Identify which cell holds the provided text, then report its [X, Y] central coordinate. 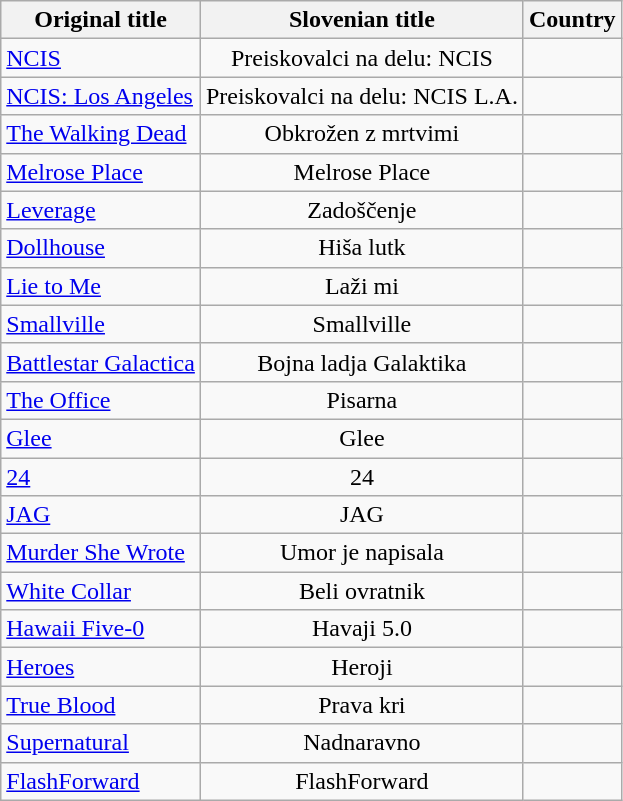
Nadnaravno [362, 743]
White Collar [101, 591]
Preiskovalci na delu: NCIS [362, 58]
Zadoščenje [362, 210]
Murder She Wrote [101, 553]
NCIS: Los Angeles [101, 96]
Battlestar Galactica [101, 362]
Dollhouse [101, 248]
Bojna ladja Galaktika [362, 362]
Laži mi [362, 286]
Havaji 5.0 [362, 629]
Prava kri [362, 705]
Supernatural [101, 743]
Country [572, 20]
Hawaii Five-0 [101, 629]
Preiskovalci na delu: NCIS L.A. [362, 96]
Hiša lutk [362, 248]
True Blood [101, 705]
Slovenian title [362, 20]
Obkrožen z mrtvimi [362, 134]
The Walking Dead [101, 134]
Heroji [362, 667]
Pisarna [362, 400]
NCIS [101, 58]
Umor je napisala [362, 553]
Lie to Me [101, 286]
Heroes [101, 667]
Beli ovratnik [362, 591]
Original title [101, 20]
Leverage [101, 210]
The Office [101, 400]
